From the cell containing the given text, extract its center point as [x, y] coordinate. 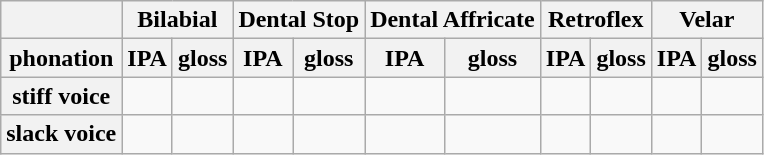
Dental Affricate [453, 20]
Dental Stop [299, 20]
phonation [62, 58]
Bilabial [178, 20]
stiff voice [62, 96]
slack voice [62, 134]
Retroflex [596, 20]
Velar [706, 20]
